Pinpoint the cell where the given text exists, returning its (x, y) midpoint coordinate. 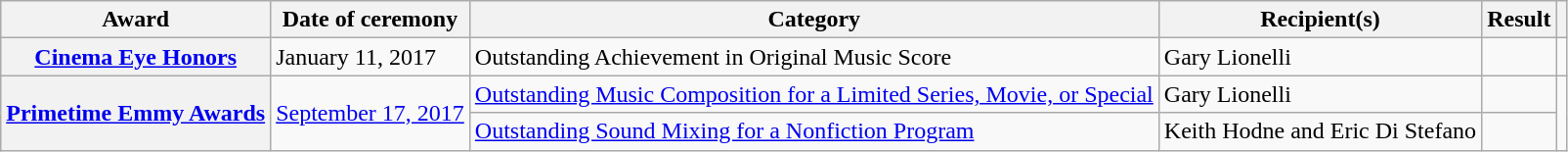
Keith Hodne and Eric Di Stefano (1320, 131)
Award (136, 20)
Recipient(s) (1320, 20)
January 11, 2017 (370, 57)
Date of ceremony (370, 20)
Result (1519, 20)
Category (813, 20)
Outstanding Music Composition for a Limited Series, Movie, or Special (813, 94)
Outstanding Sound Mixing for a Nonfiction Program (813, 131)
Outstanding Achievement in Original Music Score (813, 57)
Primetime Emmy Awards (136, 113)
September 17, 2017 (370, 113)
Cinema Eye Honors (136, 57)
